Search for the cell housing the specified text and yield its (x, y) center coordinate. 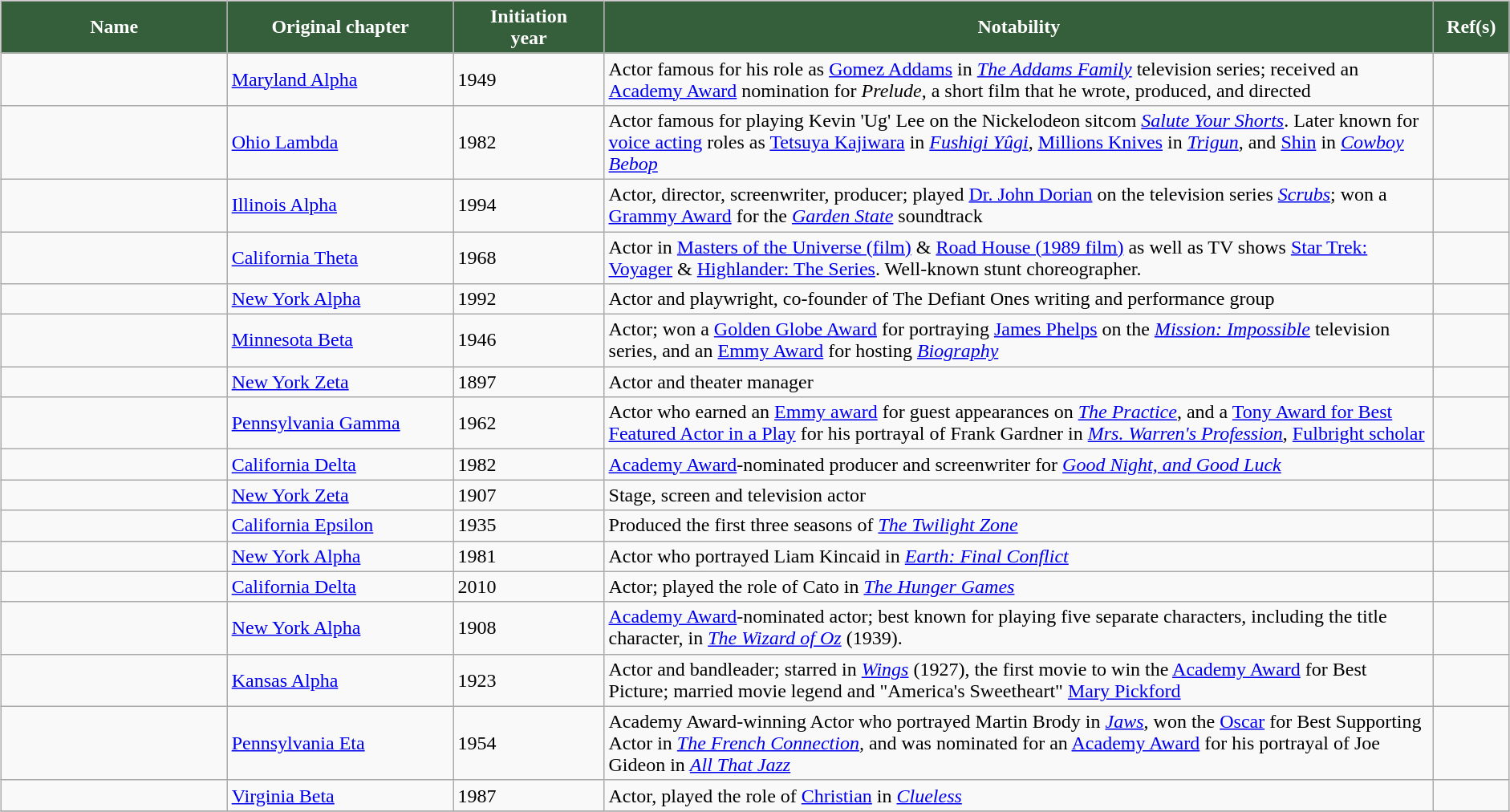
Virginia Beta (340, 795)
Ohio Lambda (340, 142)
1946 (529, 340)
1949 (529, 79)
Maryland Alpha (340, 79)
Actor, director, screenwriter, producer; played Dr. John Dorian on the television series Scrubs; won a Grammy Award for the Garden State soundtrack (1019, 205)
Academy Award-nominated actor; best known for playing five separate characters, including the title character, in The Wizard of Oz (1939). (1019, 627)
Ref(s) (1471, 27)
1954 (529, 743)
1987 (529, 795)
Produced the first three seasons of The Twilight Zone (1019, 526)
Initiationyear (529, 27)
Notability (1019, 27)
1981 (529, 556)
Actor; played the role of Cato in The Hunger Games (1019, 587)
Actor, played the role of Christian in Clueless (1019, 795)
Original chapter (340, 27)
Name (114, 27)
Actor who portrayed Liam Kincaid in Earth: Final Conflict (1019, 556)
2010 (529, 587)
1994 (529, 205)
1907 (529, 495)
1908 (529, 627)
California Epsilon (340, 526)
Kansas Alpha (340, 680)
1935 (529, 526)
Stage, screen and television actor (1019, 495)
Actor and theater manager (1019, 382)
Illinois Alpha (340, 205)
Actor; won a Golden Globe Award for portraying James Phelps on the Mission: Impossible television series, and an Emmy Award for hosting Biography (1019, 340)
Minnesota Beta (340, 340)
California Theta (340, 257)
1962 (529, 424)
1923 (529, 680)
1897 (529, 382)
Pennsylvania Eta (340, 743)
Academy Award-nominated producer and screenwriter for Good Night, and Good Luck (1019, 465)
1992 (529, 299)
1968 (529, 257)
Pennsylvania Gamma (340, 424)
Actor and playwright, co-founder of The Defiant Ones writing and performance group (1019, 299)
